Find where the given text appears and provide that cell's center as (X, Y) coordinate. 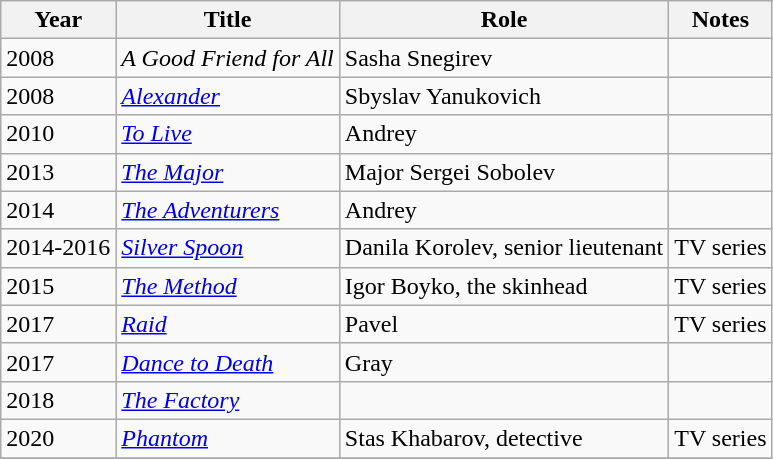
To Live (228, 134)
Phantom (228, 438)
Danila Korolev, senior lieutenant (504, 248)
Year (58, 20)
Raid (228, 324)
Stas Khabarov, detective (504, 438)
Dance to Death (228, 362)
The Major (228, 172)
The Factory (228, 400)
2018 (58, 400)
2013 (58, 172)
Sbyslav Yanukovich (504, 96)
2020 (58, 438)
Role (504, 20)
Gray (504, 362)
Silver Spoon (228, 248)
Sasha Snegirev (504, 58)
The Method (228, 286)
Title (228, 20)
Major Sergei Sobolev (504, 172)
Notes (720, 20)
2015 (58, 286)
Alexander (228, 96)
A Good Friend for All (228, 58)
The Adventurers (228, 210)
Pavel (504, 324)
2014 (58, 210)
2014-2016 (58, 248)
2010 (58, 134)
Igor Boyko, the skinhead (504, 286)
